Return [x, y] of the center of cell containing provided text 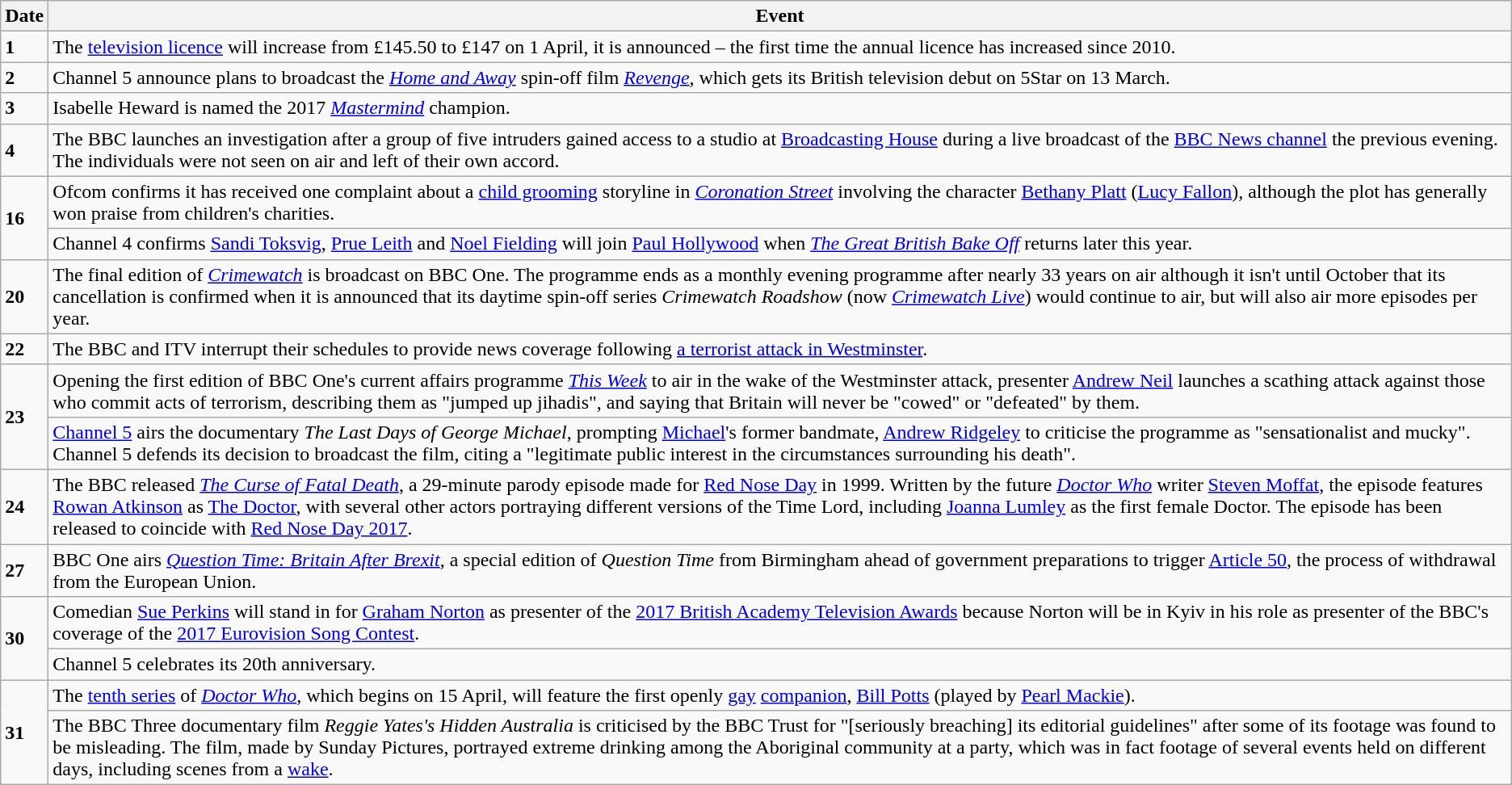
31 [24, 733]
20 [24, 296]
Date [24, 16]
Channel 4 confirms Sandi Toksvig, Prue Leith and Noel Fielding will join Paul Hollywood when The Great British Bake Off returns later this year. [780, 244]
Channel 5 announce plans to broadcast the Home and Away spin-off film Revenge, which gets its British television debut on 5Star on 13 March. [780, 78]
24 [24, 506]
Isabelle Heward is named the 2017 Mastermind champion. [780, 108]
4 [24, 150]
22 [24, 349]
Event [780, 16]
2 [24, 78]
16 [24, 218]
1 [24, 47]
The television licence will increase from £145.50 to £147 on 1 April, it is announced – the first time the annual licence has increased since 2010. [780, 47]
The BBC and ITV interrupt their schedules to provide news coverage following a terrorist attack in Westminster. [780, 349]
Channel 5 celebrates its 20th anniversary. [780, 665]
23 [24, 417]
The tenth series of Doctor Who, which begins on 15 April, will feature the first openly gay companion, Bill Potts (played by Pearl Mackie). [780, 695]
27 [24, 570]
3 [24, 108]
30 [24, 638]
